Scan for the cell matching the given text and deliver its (x, y) coordinate at center. 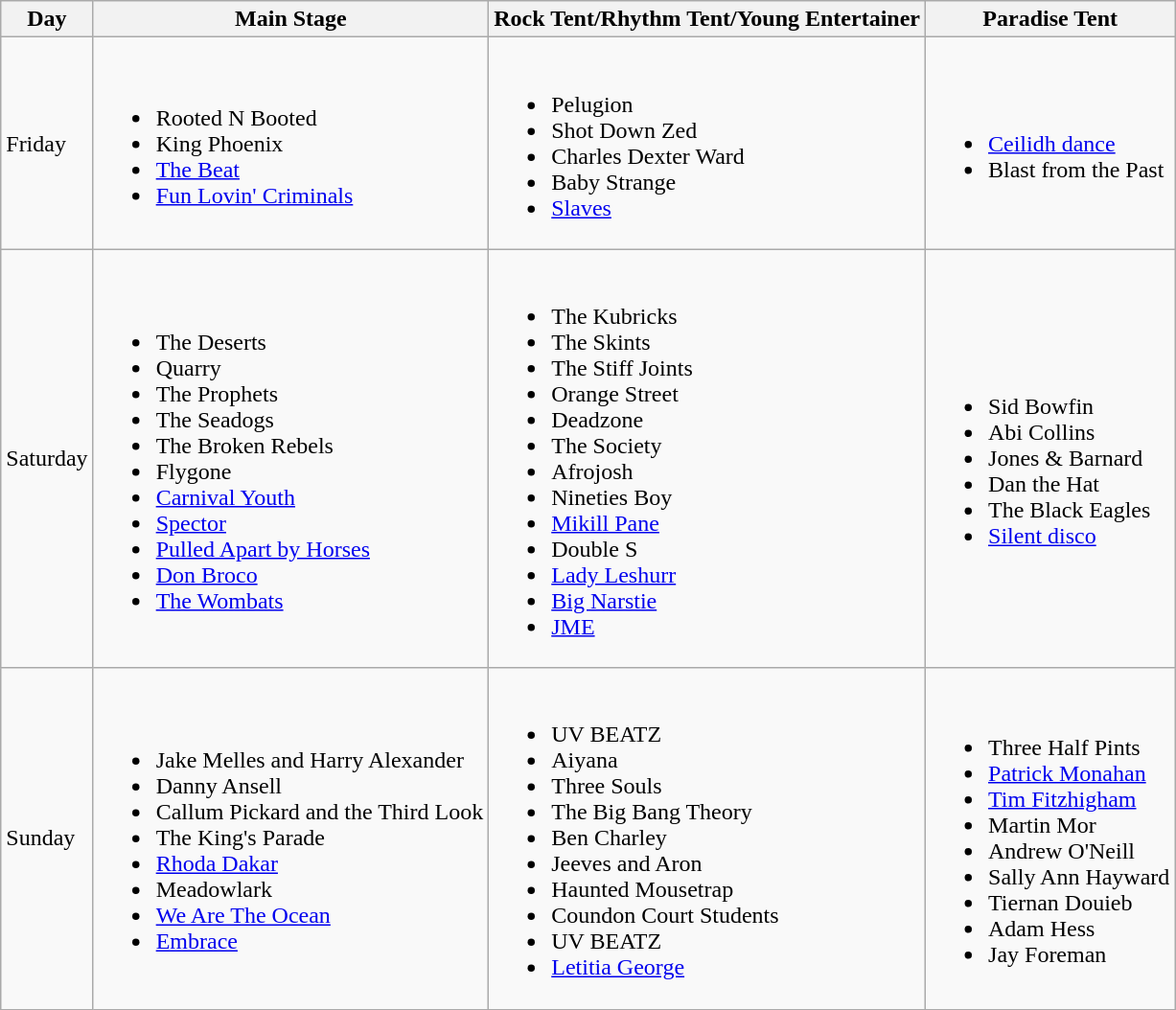
Friday (47, 144)
The KubricksThe SkintsThe Stiff JointsOrange StreetDeadzoneThe SocietyAfrojoshNineties BoyMikill PaneDouble SLady LeshurrBig NarstieJME (707, 458)
Saturday (47, 458)
Main Stage (291, 19)
Rock Tent/Rhythm Tent/Young Entertainer (707, 19)
Three Half PintsPatrick MonahanTim FitzhighamMartin MorAndrew O'NeillSally Ann HaywardTiernan DouiebAdam HessJay Foreman (1050, 838)
Sid BowfinAbi CollinsJones & BarnardDan the HatThe Black EaglesSilent disco (1050, 458)
Paradise Tent (1050, 19)
PelugionShot Down ZedCharles Dexter WardBaby StrangeSlaves (707, 144)
Sunday (47, 838)
Ceilidh danceBlast from the Past (1050, 144)
The DesertsQuarryThe ProphetsThe SeadogsThe Broken RebelsFlygoneCarnival YouthSpectorPulled Apart by HorsesDon BrocoThe Wombats (291, 458)
UV BEATZAiyanaThree SoulsThe Big Bang TheoryBen CharleyJeeves and AronHaunted MousetrapCoundon Court StudentsUV BEATZLetitia George (707, 838)
Jake Melles and Harry AlexanderDanny AnsellCallum Pickard and the Third LookThe King's ParadeRhoda DakarMeadowlarkWe Are The OceanEmbrace (291, 838)
Day (47, 19)
Rooted N BootedKing PhoenixThe BeatFun Lovin' Criminals (291, 144)
